From the cell containing the given text, extract its center point as (X, Y) coordinate. 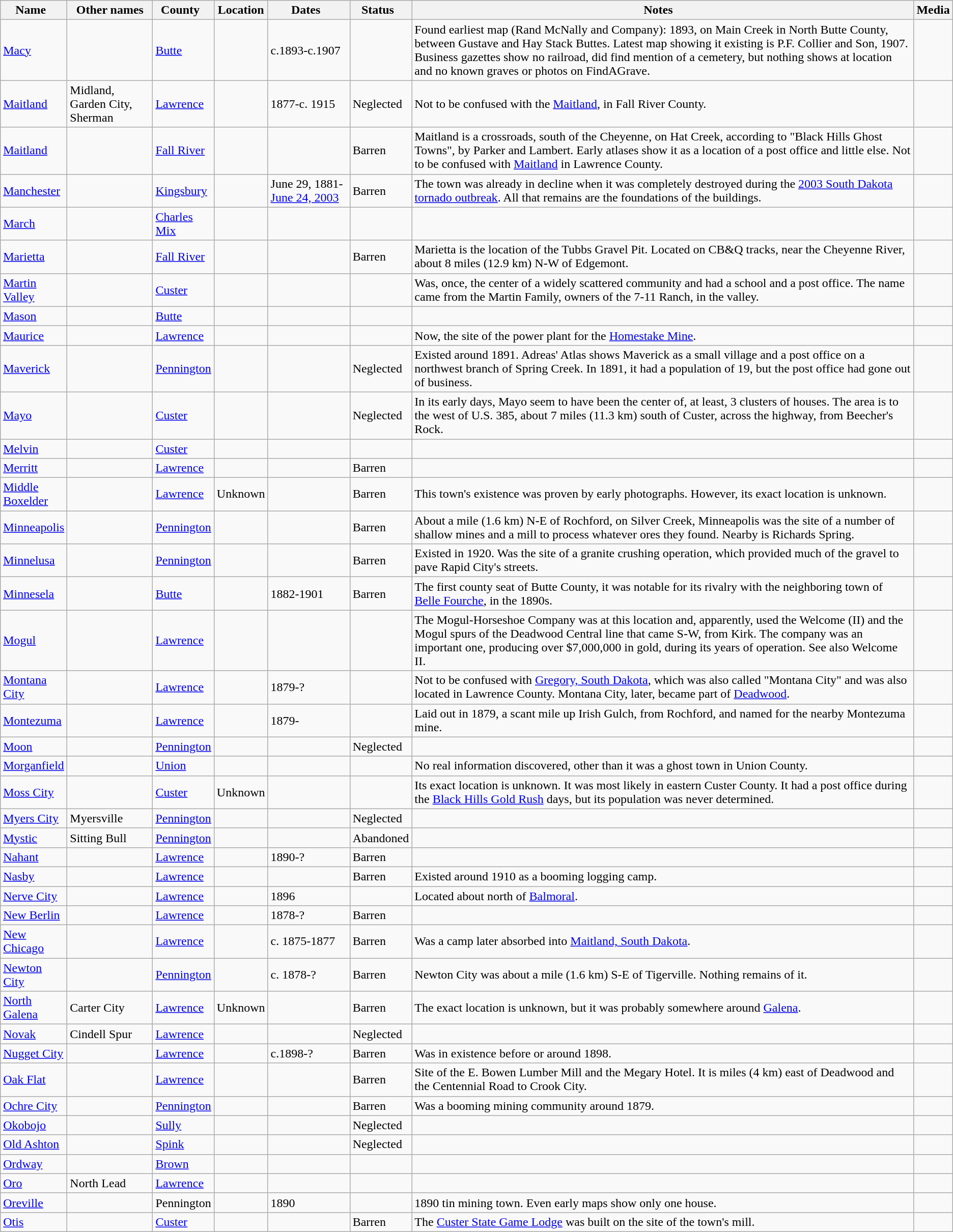
Montezuma (34, 721)
Midland, Garden City, Sherman (110, 104)
Existed around 1910 as a booming logging camp. (663, 876)
c.1893-c.1907 (309, 50)
Brown (183, 1164)
Notes (663, 10)
Manchester (34, 190)
Martin Valley (34, 290)
Name (34, 10)
Was a booming mining community around 1879. (663, 1106)
The first county seat of Butte County, it was notable for its rivalry with the neighboring town of Belle Fourche, in the 1890s. (663, 593)
Moon (34, 747)
Nahant (34, 857)
Sitting Bull (110, 838)
Marietta (34, 256)
Was a camp later absorbed into Maitland, South Dakota. (663, 941)
Ochre City (34, 1106)
Nugget City (34, 1053)
Mason (34, 316)
Status (381, 10)
Minneapolis (34, 527)
Laid out in 1879, a scant mile up Irish Gulch, from Rochford, and named for the nearby Montezuma mine. (663, 721)
Myers City (34, 818)
Oreville (34, 1202)
Charles Mix (183, 224)
Kingsbury (183, 190)
Ordway (34, 1164)
Newton City was about a mile (1.6 km) S-E of Tigerville. Nothing remains of it. (663, 975)
Marietta is the location of the Tubbs Gravel Pit. Located on CB&Q tracks, near the Cheyenne River, about 8 miles (12.9 km) N-W of Edgemont. (663, 256)
June 29, 1881-June 24, 2003 (309, 190)
Mogul (34, 640)
Located about north of Balmoral. (663, 896)
Okobojo (34, 1125)
Mystic (34, 838)
Nerve City (34, 896)
Site of the E. Bowen Lumber Mill and the Megary Hotel. It is miles (4 km) east of Deadwood and the Centennial Road to Crook City. (663, 1080)
Other names (110, 10)
Existed in 1920. Was the site of a granite crushing operation, which provided much of the gravel to pave Rapid City's streets. (663, 561)
March (34, 224)
Moss City (34, 792)
Novak (34, 1034)
Was in existence before or around 1898. (663, 1053)
The Custer State Game Lodge was built on the site of the town's mill. (663, 1222)
No real information discovered, other than it was a ghost town in Union County. (663, 766)
Union (183, 766)
New Chicago (34, 941)
North Lead (110, 1183)
The exact location is unknown, but it was probably somewhere around Galena. (663, 1008)
Montana City (34, 687)
Newton City (34, 975)
Carter City (110, 1008)
Myersville (110, 818)
Melvin (34, 448)
c.1898-? (309, 1053)
This town's existence was proven by early photographs. However, its exact location is unknown. (663, 495)
Old Ashton (34, 1144)
Cindell Spur (110, 1034)
1877-c. 1915 (309, 104)
Location (241, 10)
1890 (309, 1202)
1882-1901 (309, 593)
Media (933, 10)
1890 tin mining town. Even early maps show only one house. (663, 1202)
Sully (183, 1125)
Maverick (34, 368)
Mayo (34, 415)
1879-? (309, 687)
New Berlin (34, 915)
North Galena (34, 1008)
Macy (34, 50)
1878-? (309, 915)
Spink (183, 1144)
Maurice (34, 335)
Now, the site of the power plant for the Homestake Mine. (663, 335)
c. 1878-? (309, 975)
County (183, 10)
Dates (309, 10)
Nasby (34, 876)
1879- (309, 721)
Minnesela (34, 593)
Middle Boxelder (34, 495)
Morganfield (34, 766)
Oak Flat (34, 1080)
Merritt (34, 468)
c. 1875-1877 (309, 941)
Oro (34, 1183)
Abandoned (381, 838)
1890-? (309, 857)
1896 (309, 896)
Otis (34, 1222)
Not to be confused with the Maitland, in Fall River County. (663, 104)
Minnelusa (34, 561)
